Detect which cell encompasses the target text, then output its [X, Y] center coordinate. 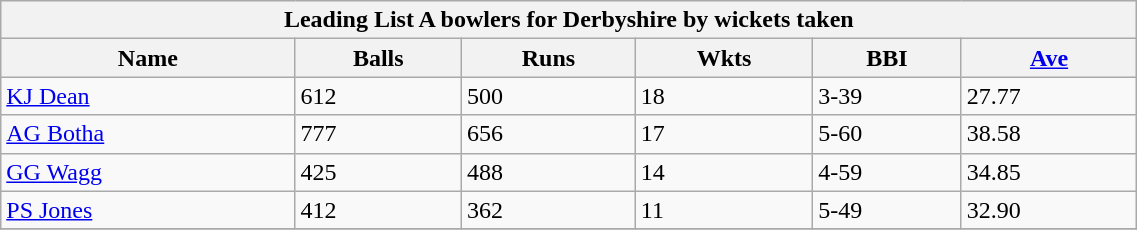
4-59 [887, 172]
18 [724, 96]
32.90 [1049, 210]
Wkts [724, 58]
488 [549, 172]
KJ Dean [148, 96]
14 [724, 172]
362 [549, 210]
BBI [887, 58]
Ave [1049, 58]
777 [378, 134]
Leading List A bowlers for Derbyshire by wickets taken [569, 20]
PS Jones [148, 210]
612 [378, 96]
34.85 [1049, 172]
17 [724, 134]
3-39 [887, 96]
412 [378, 210]
425 [378, 172]
27.77 [1049, 96]
Runs [549, 58]
5-60 [887, 134]
656 [549, 134]
AG Botha [148, 134]
GG Wagg [148, 172]
500 [549, 96]
11 [724, 210]
5-49 [887, 210]
38.58 [1049, 134]
Name [148, 58]
Balls [378, 58]
